Return [x, y] of the center of cell containing provided text 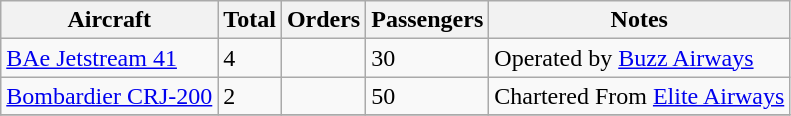
Aircraft [110, 20]
Operated by Buzz Airways [640, 58]
Chartered From Elite Airways [640, 96]
Notes [640, 20]
2 [250, 96]
Bombardier CRJ-200 [110, 96]
BAe Jetstream 41 [110, 58]
30 [428, 58]
Total [250, 20]
Passengers [428, 20]
50 [428, 96]
4 [250, 58]
Orders [323, 20]
